For the text-containing cell, return its midpoint in (x, y) coordinate format. 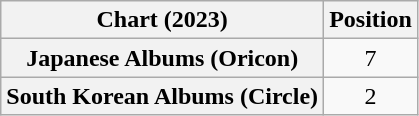
South Korean Albums (Circle) (162, 96)
Position (371, 20)
Chart (2023) (162, 20)
2 (371, 96)
7 (371, 58)
Japanese Albums (Oricon) (162, 58)
